Find where the given text appears and provide that cell's center as (X, Y) coordinate. 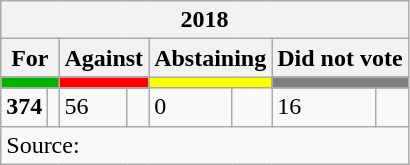
Did not vote (340, 58)
0 (190, 107)
Against (104, 58)
Source: (204, 145)
2018 (204, 20)
16 (324, 107)
Abstaining (210, 58)
374 (24, 107)
56 (93, 107)
For (30, 58)
